Return (X, Y) of the center of cell containing provided text 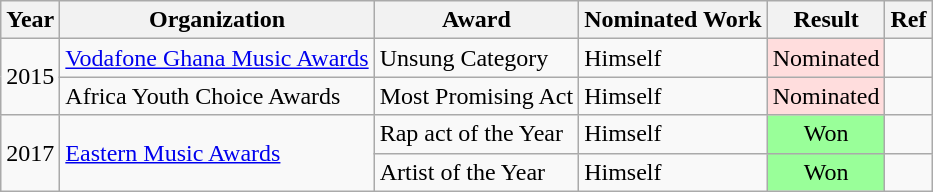
Organization (217, 20)
Most Promising Act (476, 96)
2015 (30, 77)
Africa Youth Choice Awards (217, 96)
Artist of the Year (476, 172)
Vodafone Ghana Music Awards (217, 58)
Year (30, 20)
Rap act of the Year (476, 134)
Eastern Music Awards (217, 153)
Award (476, 20)
Ref (908, 20)
Nominated Work (674, 20)
2017 (30, 153)
Unsung Category (476, 58)
Result (826, 20)
